Identify which cell holds the provided text, then report its [x, y] central coordinate. 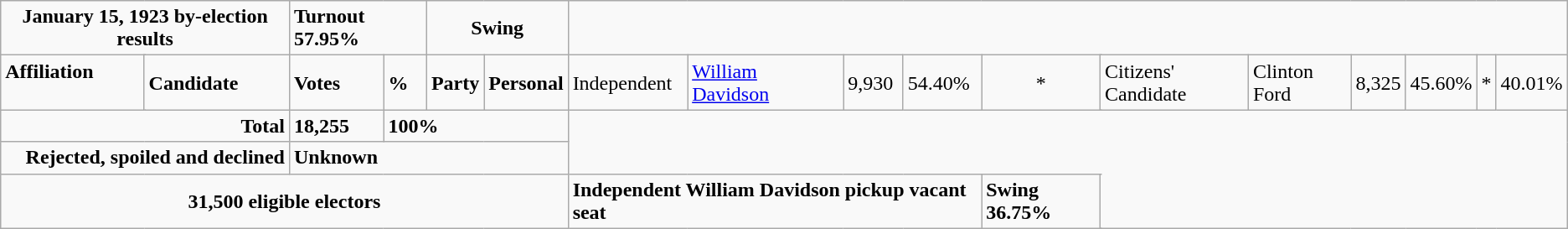
Independent [628, 82]
Independent William Davidson pickup vacant seat [775, 201]
Clinton Ford [1300, 82]
Total [146, 126]
Candidate [216, 82]
Party [455, 82]
% [405, 82]
40.01% [1531, 82]
18,255 [337, 126]
Votes [337, 82]
William Davidson [766, 82]
54.40% [942, 82]
Rejected, spoiled and declined [146, 158]
9,930 [874, 82]
31,500 eligible electors [285, 201]
Personal [526, 82]
Swing 36.75% [1041, 201]
January 15, 1923 by-election results [146, 29]
Unknown [429, 158]
100% [476, 126]
8,325 [1379, 82]
45.60% [1441, 82]
Citizens' Candidate [1174, 82]
Turnout 57.95% [358, 29]
Swing [498, 29]
Affiliation [72, 82]
